Pinpoint the cell where the given text exists, returning its (x, y) midpoint coordinate. 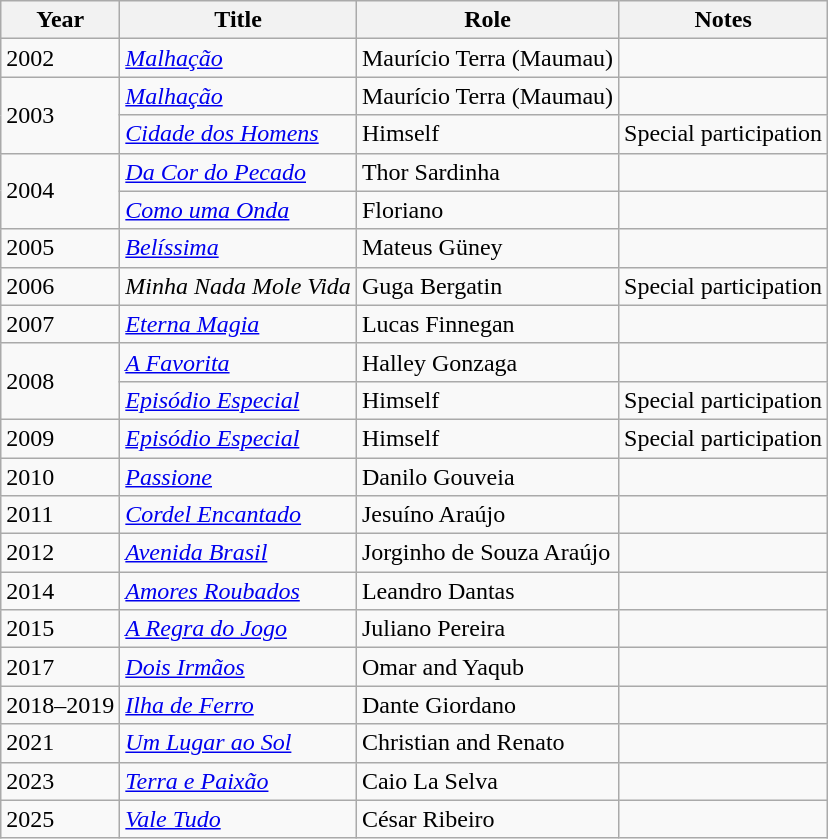
Jesuíno Araújo (487, 515)
Floriano (487, 210)
César Ribeiro (487, 819)
Christian and Renato (487, 743)
2006 (60, 286)
2025 (60, 819)
Terra e Paixão (238, 781)
Jorginho de Souza Araújo (487, 553)
Minha Nada Mole Vida (238, 286)
Eterna Magia (238, 324)
Omar and Yaqub (487, 667)
Belíssima (238, 248)
Danilo Gouveia (487, 477)
Lucas Finnegan (487, 324)
Cordel Encantado (238, 515)
Caio La Selva (487, 781)
2003 (60, 115)
Da Cor do Pecado (238, 172)
Notes (724, 20)
2014 (60, 591)
2015 (60, 629)
Dante Giordano (487, 705)
Amores Roubados (238, 591)
Cidade dos Homens (238, 134)
Leandro Dantas (487, 591)
Passione (238, 477)
Thor Sardinha (487, 172)
2011 (60, 515)
2017 (60, 667)
Juliano Pereira (487, 629)
A Favorita (238, 362)
Role (487, 20)
Dois Irmãos (238, 667)
2009 (60, 438)
Ilha de Ferro (238, 705)
2018–2019 (60, 705)
Year (60, 20)
Avenida Brasil (238, 553)
2023 (60, 781)
Title (238, 20)
2004 (60, 191)
2010 (60, 477)
2021 (60, 743)
Vale Tudo (238, 819)
Guga Bergatin (487, 286)
2002 (60, 58)
Mateus Güney (487, 248)
2007 (60, 324)
Um Lugar ao Sol (238, 743)
2005 (60, 248)
2012 (60, 553)
Halley Gonzaga (487, 362)
A Regra do Jogo (238, 629)
Como uma Onda (238, 210)
2008 (60, 381)
